Extract the [x, y] coordinate from the center of the cell holding the provided text.  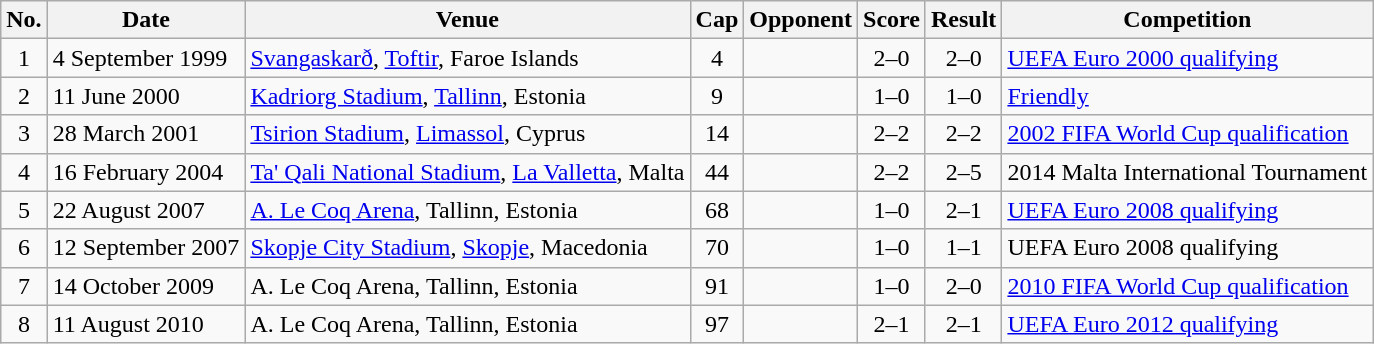
14 [717, 134]
68 [717, 210]
1–1 [963, 248]
2014 Malta International Tournament [1188, 172]
Friendly [1188, 96]
Venue [468, 20]
5 [24, 210]
Competition [1188, 20]
11 June 2000 [146, 96]
Score [892, 20]
Kadriorg Stadium, Tallinn, Estonia [468, 96]
Tsirion Stadium, Limassol, Cyprus [468, 134]
Svangaskarð, Toftir, Faroe Islands [468, 58]
No. [24, 20]
Result [963, 20]
16 February 2004 [146, 172]
91 [717, 286]
Skopje City Stadium, Skopje, Macedonia [468, 248]
97 [717, 324]
11 August 2010 [146, 324]
UEFA Euro 2012 qualifying [1188, 324]
Date [146, 20]
2010 FIFA World Cup qualification [1188, 286]
7 [24, 286]
22 August 2007 [146, 210]
28 March 2001 [146, 134]
Ta' Qali National Stadium, La Valletta, Malta [468, 172]
2002 FIFA World Cup qualification [1188, 134]
UEFA Euro 2000 qualifying [1188, 58]
Cap [717, 20]
70 [717, 248]
14 October 2009 [146, 286]
2–5 [963, 172]
44 [717, 172]
3 [24, 134]
4 September 1999 [146, 58]
12 September 2007 [146, 248]
1 [24, 58]
9 [717, 96]
6 [24, 248]
Opponent [801, 20]
2 [24, 96]
8 [24, 324]
